Output the [x, y] coordinate of the center of the cell containing the given text.  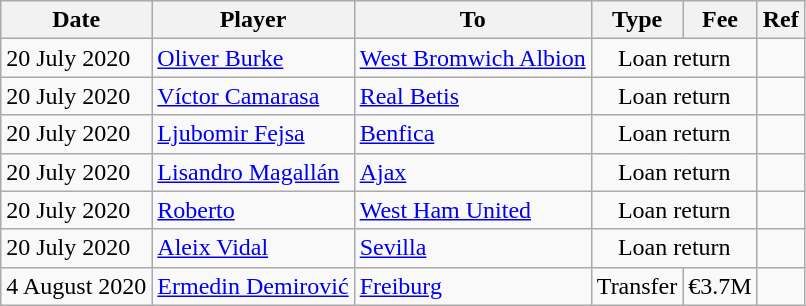
Real Betis [472, 96]
Ref [780, 20]
Player [253, 20]
Víctor Camarasa [253, 96]
Aleix Vidal [253, 248]
4 August 2020 [76, 286]
Ermedin Demirović [253, 286]
Ljubomir Fejsa [253, 134]
Roberto [253, 210]
Ajax [472, 172]
Benfica [472, 134]
Freiburg [472, 286]
Oliver Burke [253, 58]
Sevilla [472, 248]
Transfer [637, 286]
€3.7M [720, 286]
Date [76, 20]
Type [637, 20]
West Bromwich Albion [472, 58]
Fee [720, 20]
Lisandro Magallán [253, 172]
To [472, 20]
West Ham United [472, 210]
